Identify which cell holds the provided text, then report its [x, y] central coordinate. 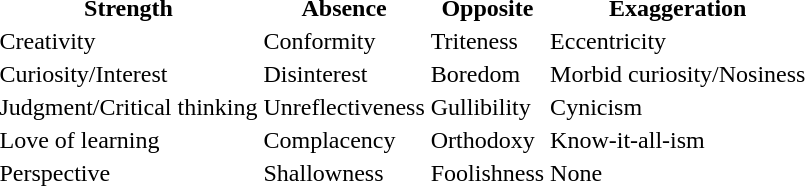
Triteness [487, 41]
Disinterest [344, 74]
Gullibility [487, 107]
Unreflectiveness [344, 107]
Conformity [344, 41]
Complacency [344, 140]
Boredom [487, 74]
Orthodoxy [487, 140]
